Return the [X, Y] coordinate for the center point of the cell that contains the specified text.  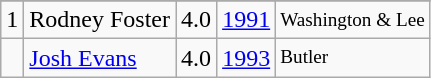
Butler [353, 58]
Washington & Lee [353, 20]
1991 [246, 20]
Josh Evans [100, 58]
Rodney Foster [100, 20]
1 [12, 20]
1993 [246, 58]
